Extract the (X, Y) coordinate from the center of the cell holding the provided text.  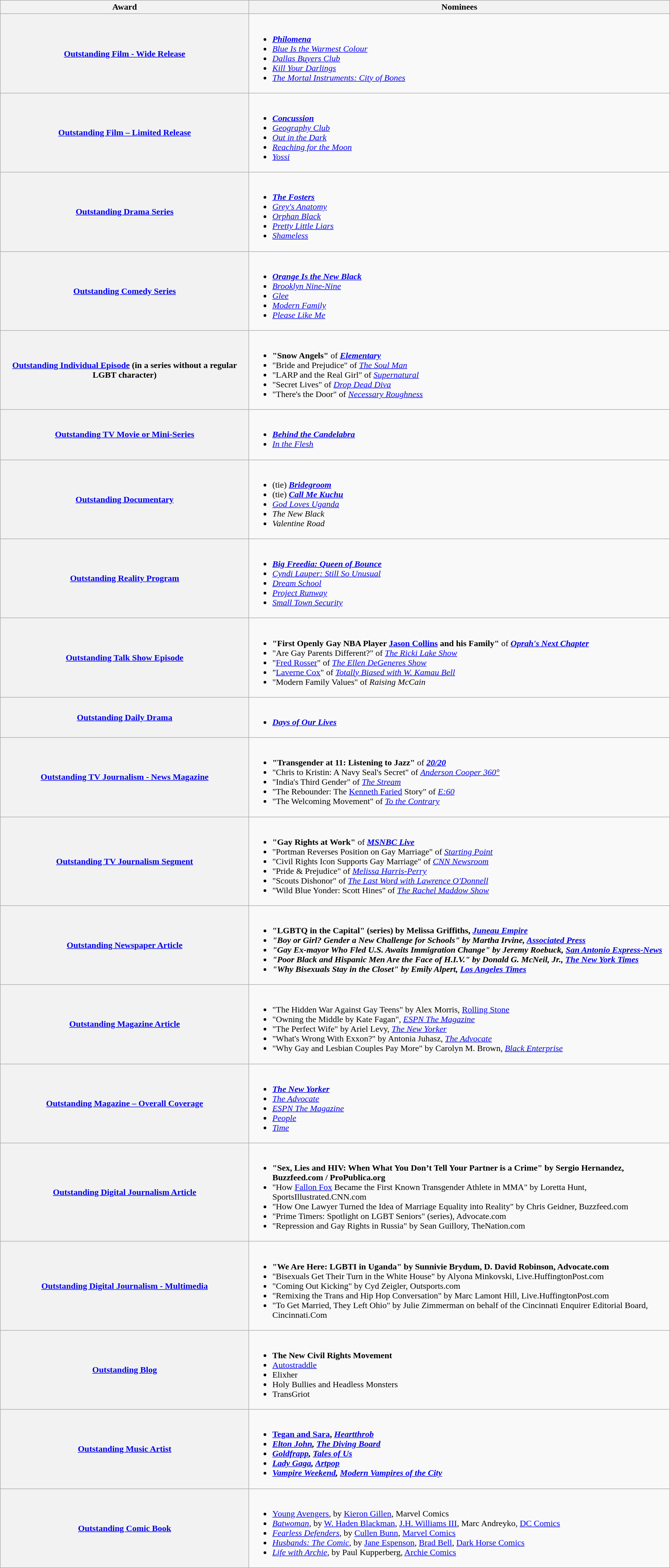
Outstanding Comedy Series (125, 291)
Outstanding Documentary (125, 499)
Outstanding TV Journalism Segment (125, 861)
Outstanding Talk Show Episode (125, 657)
Nominees (459, 7)
Outstanding Digital Journalism Article (125, 1192)
Outstanding TV Movie or Mini-Series (125, 435)
The FostersGrey's AnatomyOrphan BlackPretty Little LiarsShameless (459, 212)
Outstanding Film – Limited Release (125, 132)
Outstanding TV Journalism - News Magazine (125, 777)
Outstanding Reality Program (125, 579)
Outstanding Newspaper Article (125, 945)
Outstanding Drama Series (125, 212)
(tie) Bridegroom(tie) Call Me KuchuGod Loves UgandaThe New BlackValentine Road (459, 499)
Award (125, 7)
The New YorkerThe AdvocateESPN The MagazinePeopleTime (459, 1103)
PhilomenaBlue Is the Warmest ColourDallas Buyers ClubKill Your DarlingsThe Mortal Instruments: City of Bones (459, 54)
Outstanding Film - Wide Release (125, 54)
Tegan and Sara, HeartthrobElton John, The Diving BoardGoldfrapp, Tales of UsLady Gaga, ArtpopVampire Weekend, Modern Vampires of the City (459, 1449)
Outstanding Individual Episode (in a series without a regular LGBT character) (125, 370)
Outstanding Daily Drama (125, 717)
Outstanding Blog (125, 1370)
Orange Is the New BlackBrooklyn Nine-NineGleeModern FamilyPlease Like Me (459, 291)
Behind the CandelabraIn the Flesh (459, 435)
Outstanding Comic Book (125, 1528)
ConcussionGeography ClubOut in the DarkReaching for the MoonYossi (459, 132)
Big Freedia: Queen of BounceCyndi Lauper: Still So UnusualDream SchoolProject RunwaySmall Town Security (459, 579)
Outstanding Digital Journalism - Multimedia (125, 1286)
Days of Our Lives (459, 717)
The New Civil Rights MovementAutostraddleElixherHoly Bullies and Headless MonstersTransGriot (459, 1370)
Outstanding Music Artist (125, 1449)
Outstanding Magazine Article (125, 1025)
Outstanding Magazine – Overall Coverage (125, 1103)
